From the cell containing the given text, extract its center point as [X, Y] coordinate. 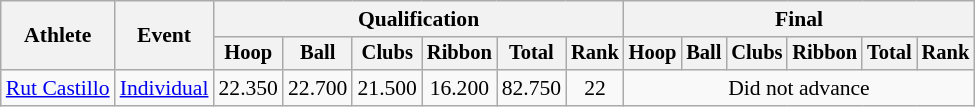
16.200 [460, 88]
Final [799, 19]
22.700 [318, 88]
21.500 [386, 88]
22 [595, 88]
82.750 [532, 88]
Qualification [418, 19]
Event [164, 36]
Individual [164, 88]
Did not advance [799, 88]
Athlete [58, 36]
22.350 [248, 88]
Rut Castillo [58, 88]
